Locate the cell with the specified text and output its (x, y) center coordinate. 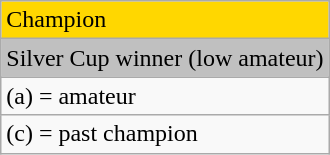
Champion (165, 20)
(c) = past champion (165, 134)
(a) = amateur (165, 96)
Silver Cup winner (low amateur) (165, 58)
